Determine the [x, y] coordinate at the center of the cell enclosing the given text.  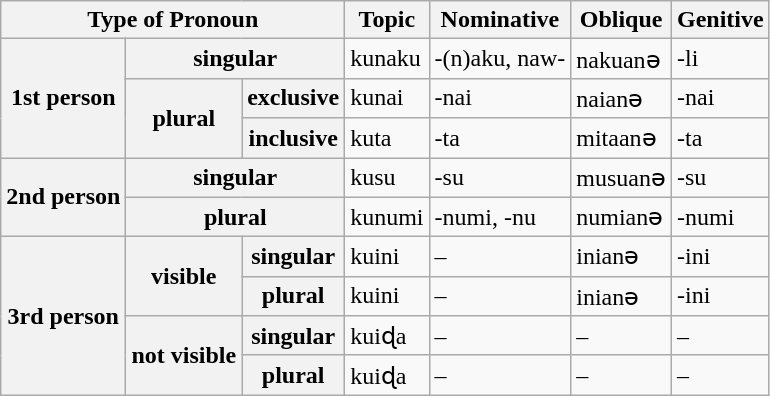
mitaanə [622, 138]
-(n)aku, naw- [500, 59]
not visible [184, 356]
1st person [64, 98]
kusu [387, 178]
kunaku [387, 59]
2nd person [64, 198]
kunumi [387, 217]
-li [720, 59]
inclusive [294, 138]
kuta [387, 138]
kunai [387, 98]
musuanə [622, 178]
Genitive [720, 20]
Oblique [622, 20]
naianə [622, 98]
3rd person [64, 316]
visible [184, 276]
-numi, -nu [500, 217]
numianə [622, 217]
Type of Pronoun [173, 20]
nakuanə [622, 59]
Nominative [500, 20]
-numi [720, 217]
exclusive [294, 98]
Topic [387, 20]
